Scan for the cell matching the given text and deliver its (x, y) coordinate at center. 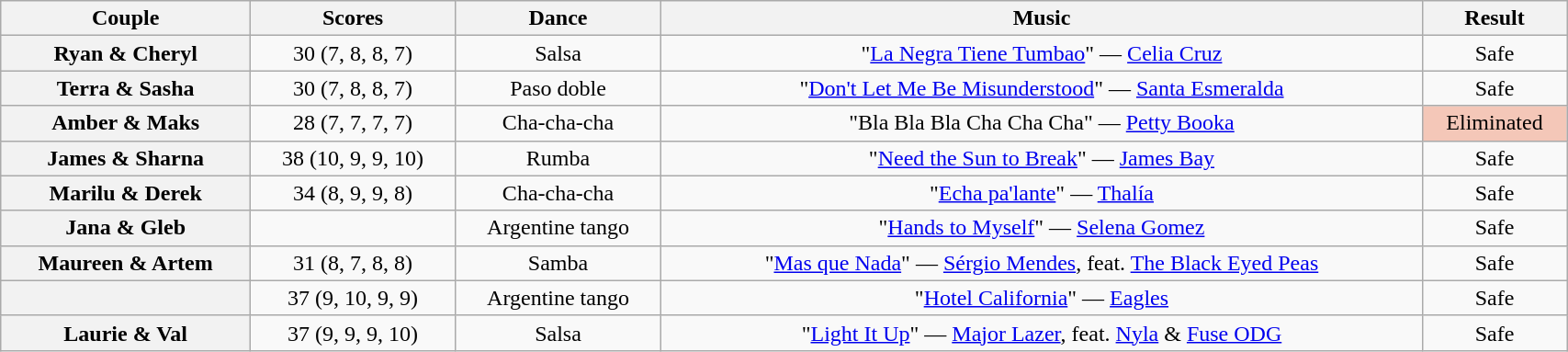
Ryan & Cheryl (126, 53)
Dance (558, 18)
34 (8, 9, 9, 8) (353, 193)
"Hands to Myself" — Selena Gomez (1042, 228)
Laurie & Val (126, 333)
Scores (353, 18)
Rumba (558, 158)
James & Sharna (126, 158)
Jana & Gleb (126, 228)
37 (9, 9, 9, 10) (353, 333)
"La Negra Tiene Tumbao" — Celia Cruz (1042, 53)
37 (9, 10, 9, 9) (353, 298)
28 (7, 7, 7, 7) (353, 123)
Maureen & Artem (126, 263)
Paso doble (558, 88)
Marilu & Derek (126, 193)
"Mas que Nada" — Sérgio Mendes, feat. The Black Eyed Peas (1042, 263)
Eliminated (1494, 123)
"Echa pa'lante" — Thalía (1042, 193)
"Bla Bla Bla Cha Cha Cha" — Petty Booka (1042, 123)
Terra & Sasha (126, 88)
Amber & Maks (126, 123)
Samba (558, 263)
Music (1042, 18)
"Light It Up" — Major Lazer, feat. Nyla & Fuse ODG (1042, 333)
"Don't Let Me Be Misunderstood" — Santa Esmeralda (1042, 88)
Couple (126, 18)
"Need the Sun to Break" — James Bay (1042, 158)
38 (10, 9, 9, 10) (353, 158)
Result (1494, 18)
31 (8, 7, 8, 8) (353, 263)
"Hotel California" — Eagles (1042, 298)
